Find where the given text appears and provide that cell's center as (x, y) coordinate. 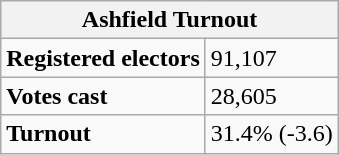
31.4% (-3.6) (272, 134)
28,605 (272, 96)
Votes cast (104, 96)
Turnout (104, 134)
91,107 (272, 58)
Registered electors (104, 58)
Ashfield Turnout (170, 20)
